Scan for the cell matching the given text and deliver its (x, y) coordinate at center. 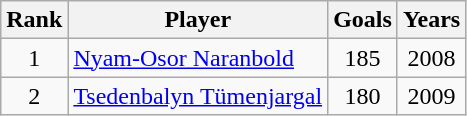
2008 (431, 58)
Goals (363, 20)
Nyam-Osor Naranbold (198, 58)
Tsedenbalyn Tümenjargal (198, 96)
2 (34, 96)
180 (363, 96)
2009 (431, 96)
Player (198, 20)
1 (34, 58)
Rank (34, 20)
Years (431, 20)
185 (363, 58)
